Return the (X, Y) coordinate for the center point of the cell that contains the specified text.  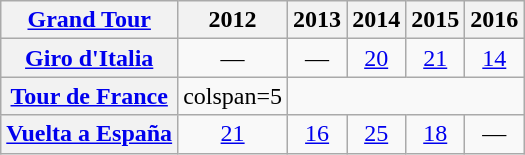
2013 (318, 20)
2015 (436, 20)
14 (494, 58)
Vuelta a España (90, 134)
Giro d'Italia (90, 58)
Tour de France (90, 96)
2016 (494, 20)
18 (436, 134)
colspan=5 (233, 96)
25 (376, 134)
2014 (376, 20)
2012 (233, 20)
20 (376, 58)
16 (318, 134)
Grand Tour (90, 20)
